Detect which cell encompasses the target text, then output its [x, y] center coordinate. 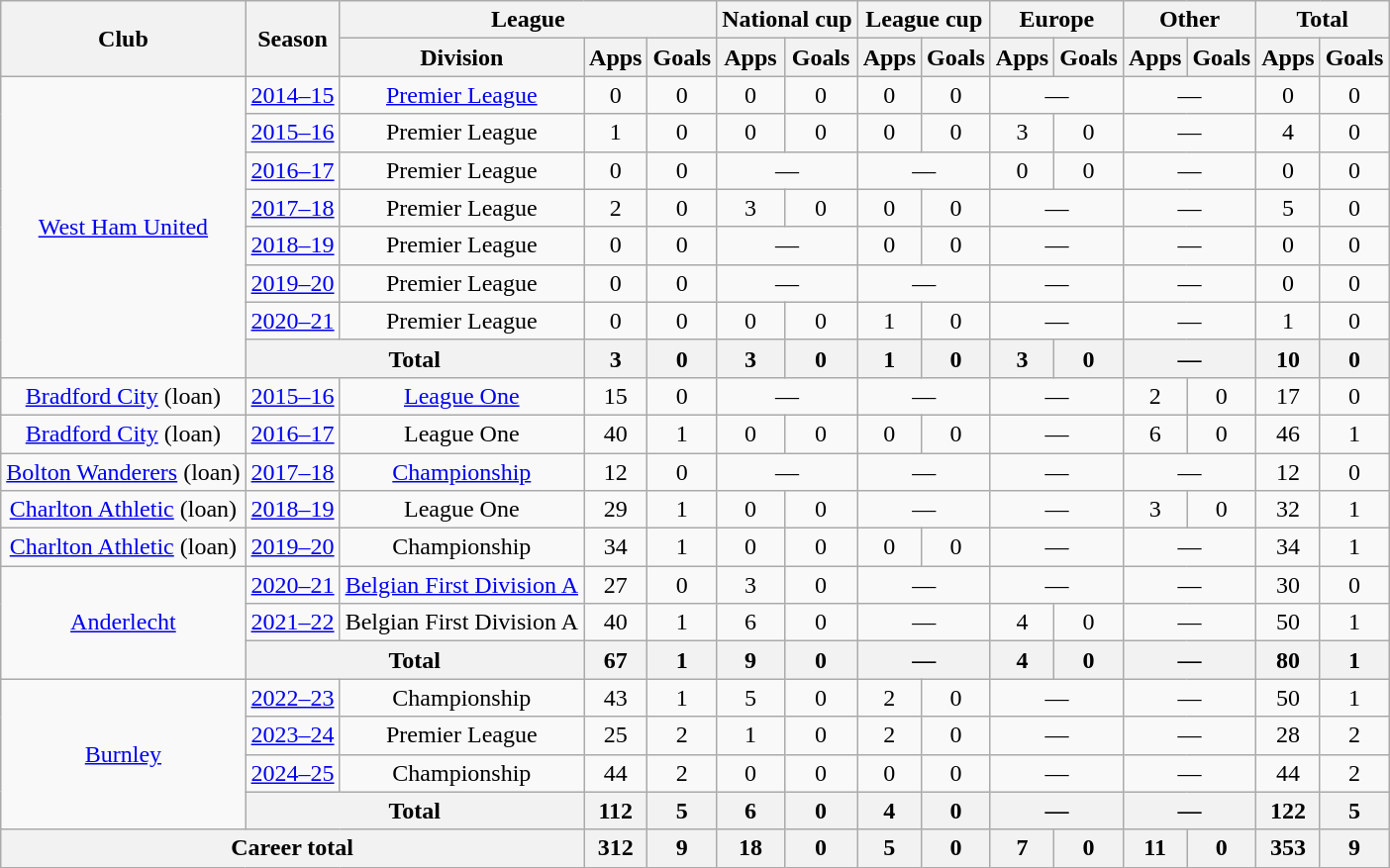
2014–15 [293, 95]
League cup [924, 20]
West Ham United [123, 227]
National cup [787, 20]
122 [1288, 811]
League [529, 20]
2022–23 [293, 698]
43 [616, 698]
353 [1288, 848]
7 [1022, 848]
67 [616, 660]
112 [616, 811]
Europe [1056, 20]
32 [1288, 510]
46 [1288, 434]
18 [750, 848]
Anderlecht [123, 623]
15 [616, 396]
Career total [293, 848]
Other [1189, 20]
11 [1154, 848]
2023–24 [293, 735]
30 [1288, 585]
25 [616, 735]
2021–22 [293, 623]
28 [1288, 735]
2024–25 [293, 773]
Burnley [123, 754]
Club [123, 39]
Bolton Wanderers (loan) [123, 472]
312 [616, 848]
10 [1288, 358]
27 [616, 585]
17 [1288, 396]
29 [616, 510]
80 [1288, 660]
Season [293, 39]
Division [461, 57]
